From the cell containing the given text, extract its center point as (x, y) coordinate. 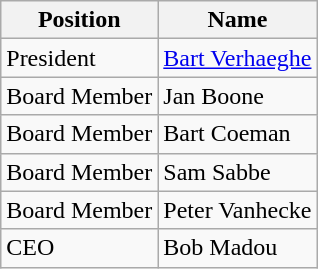
President (80, 58)
Bob Madou (238, 248)
Peter Vanhecke (238, 210)
Name (238, 20)
Sam Sabbe (238, 172)
Bart Verhaeghe (238, 58)
Position (80, 20)
Jan Boone (238, 96)
CEO (80, 248)
Bart Coeman (238, 134)
